Provide the [X, Y] coordinate of the cell's center where the given text is located.  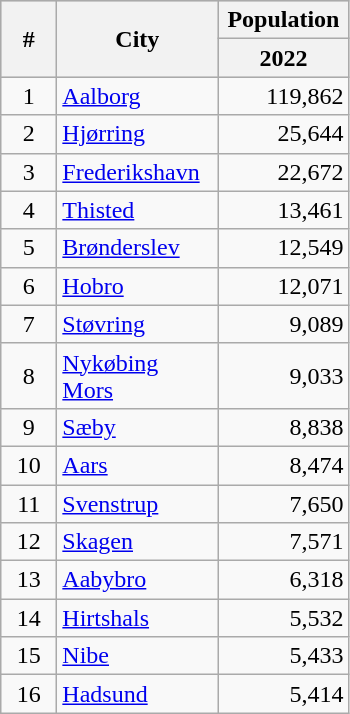
7 [29, 324]
14 [29, 618]
11 [29, 503]
9,033 [284, 376]
Hadsund [138, 694]
Svenstrup [138, 503]
Hirtshals [138, 618]
Hobro [138, 286]
Nibe [138, 656]
Brønderslev [138, 248]
12,071 [284, 286]
City [138, 39]
# [29, 39]
2022 [284, 58]
8,838 [284, 427]
7,571 [284, 542]
5,532 [284, 618]
7,650 [284, 503]
16 [29, 694]
6 [29, 286]
Nykøbing Mors [138, 376]
1 [29, 96]
119,862 [284, 96]
22,672 [284, 172]
Frederikshavn [138, 172]
Aars [138, 465]
5,414 [284, 694]
Sæby [138, 427]
9 [29, 427]
Aalborg [138, 96]
8 [29, 376]
Skagen [138, 542]
Thisted [138, 210]
3 [29, 172]
9,089 [284, 324]
4 [29, 210]
Støvring [138, 324]
25,644 [284, 134]
Aabybro [138, 580]
Population [284, 20]
5 [29, 248]
12 [29, 542]
13 [29, 580]
10 [29, 465]
Hjørring [138, 134]
5,433 [284, 656]
2 [29, 134]
6,318 [284, 580]
12,549 [284, 248]
15 [29, 656]
13,461 [284, 210]
8,474 [284, 465]
